Capture the cell that displays the provided text and extract its [X, Y] central coordinate. 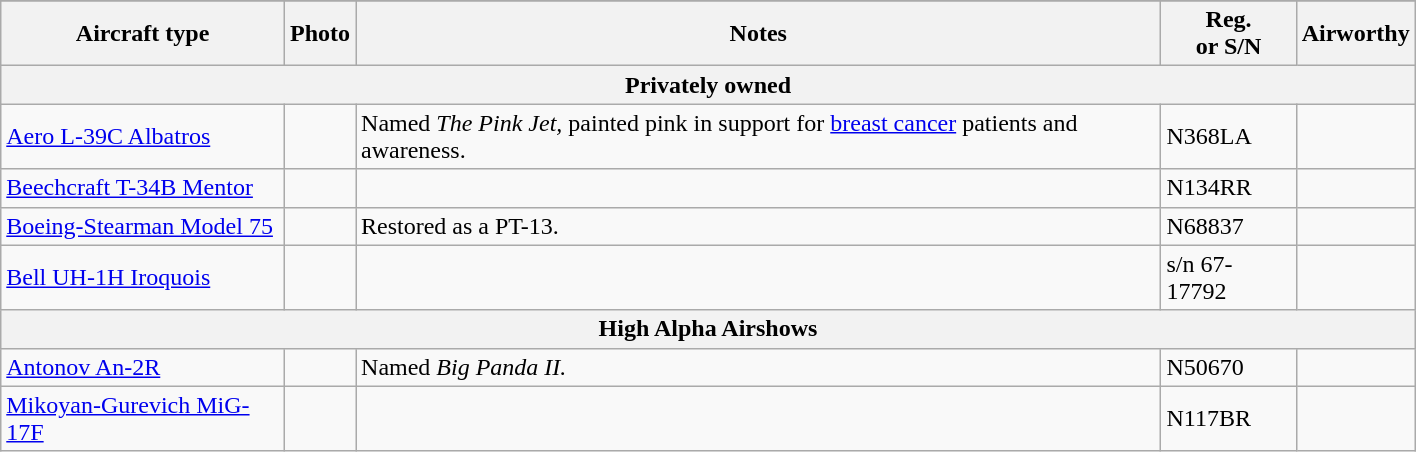
Aircraft type [143, 34]
Beechcraft T-34B Mentor [143, 188]
Boeing-Stearman Model 75 [143, 226]
N50670 [1228, 367]
Airworthy [1356, 34]
High Alpha Airshows [708, 329]
Bell UH-1H Iroquois [143, 278]
s/n 67-17792 [1228, 278]
Privately owned [708, 85]
Aero L-39C Albatros [143, 136]
N134RR [1228, 188]
N117BR [1228, 418]
Notes [758, 34]
Reg.or S/N [1228, 34]
Mikoyan-Gurevich MiG-17F [143, 418]
Named The Pink Jet, painted pink in support for breast cancer patients and awareness. [758, 136]
Restored as a PT-13. [758, 226]
Named Big Panda II. [758, 367]
N68837 [1228, 226]
Photo [320, 34]
Antonov An-2R [143, 367]
N368LA [1228, 136]
